Extract the (x, y) coordinate from the center of the cell holding the provided text.  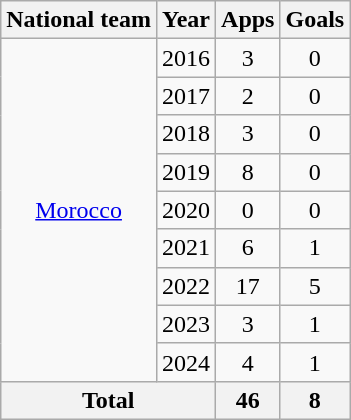
5 (315, 286)
2022 (186, 286)
2020 (186, 210)
National team (79, 20)
Apps (248, 20)
46 (248, 400)
2019 (186, 172)
Total (108, 400)
17 (248, 286)
2018 (186, 134)
4 (248, 362)
Morocco (79, 210)
Year (186, 20)
2021 (186, 248)
Goals (315, 20)
6 (248, 248)
2016 (186, 58)
2024 (186, 362)
2017 (186, 96)
2 (248, 96)
2023 (186, 324)
